Find where the given text appears and provide that cell's center as (x, y) coordinate. 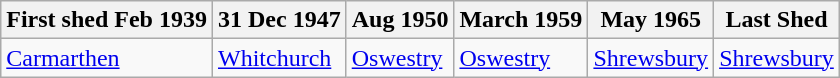
31 Dec 1947 (279, 20)
Last Shed (777, 20)
March 1959 (521, 20)
First shed Feb 1939 (107, 20)
Whitchurch (279, 58)
Aug 1950 (400, 20)
May 1965 (651, 20)
Carmarthen (107, 58)
